Return the (x, y) coordinate for the center point of the cell that contains the specified text.  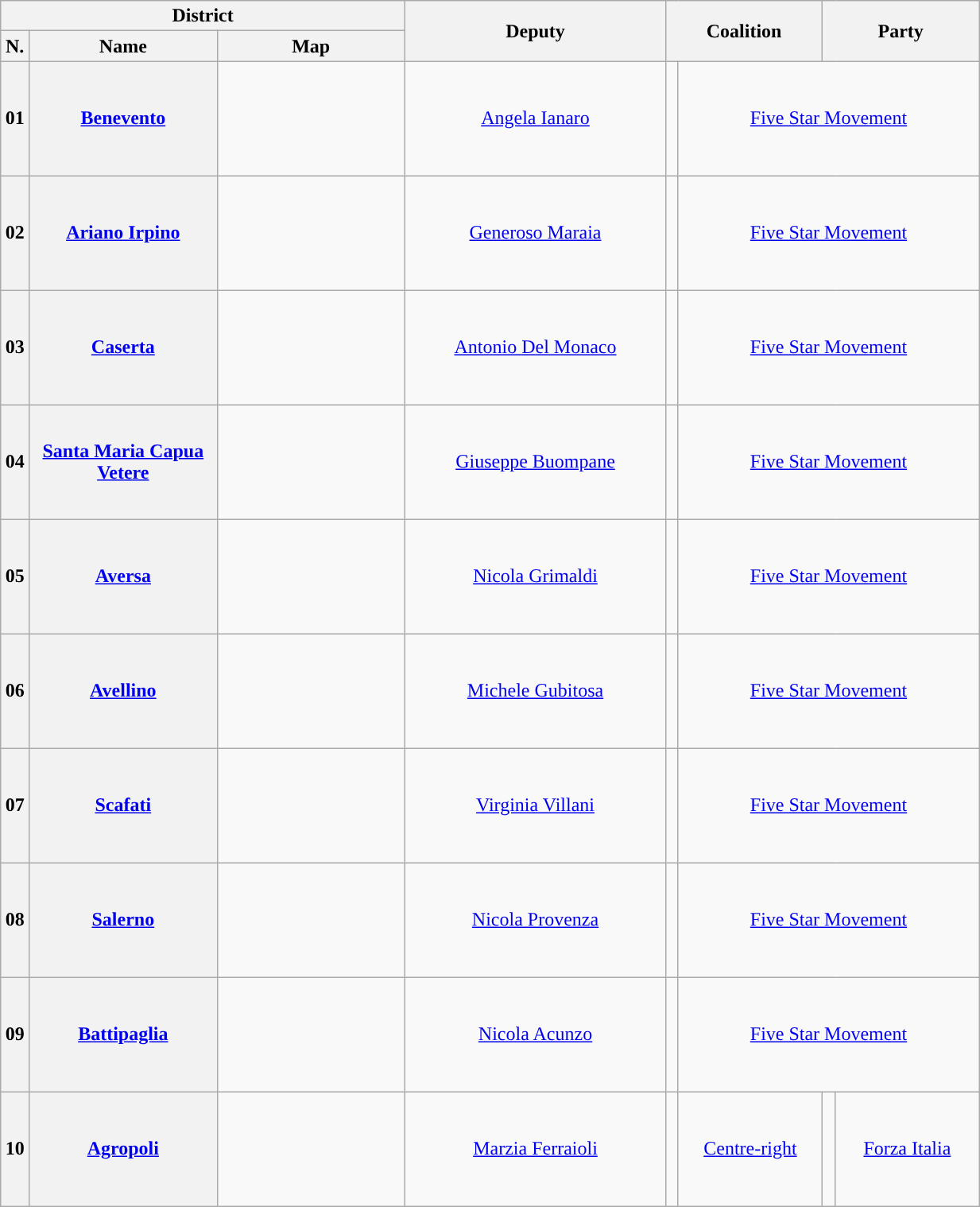
08 (15, 920)
Name (123, 46)
Generoso Maraia (535, 233)
05 (15, 576)
Santa Maria Capua Vetere (123, 462)
Scafati (123, 805)
District (203, 16)
09 (15, 1034)
02 (15, 233)
Centre-right (750, 1149)
Giuseppe Buompane (535, 462)
Virginia Villani (535, 805)
Forza Italia (908, 1149)
04 (15, 462)
Benevento (123, 118)
Nicola Grimaldi (535, 576)
07 (15, 805)
Deputy (535, 31)
Nicola Acunzo (535, 1034)
N. (15, 46)
Nicola Provenza (535, 920)
03 (15, 347)
Michele Gubitosa (535, 691)
Coalition (744, 31)
Agropoli (123, 1149)
Aversa (123, 576)
Avellino (123, 691)
Map (311, 46)
Angela Ianaro (535, 118)
Antonio Del Monaco (535, 347)
Ariano Irpino (123, 233)
Caserta (123, 347)
10 (15, 1149)
01 (15, 118)
Marzia Ferraioli (535, 1149)
Battipaglia (123, 1034)
Party (901, 31)
Salerno (123, 920)
06 (15, 691)
